Locate the cell with the specified text and output its [X, Y] center coordinate. 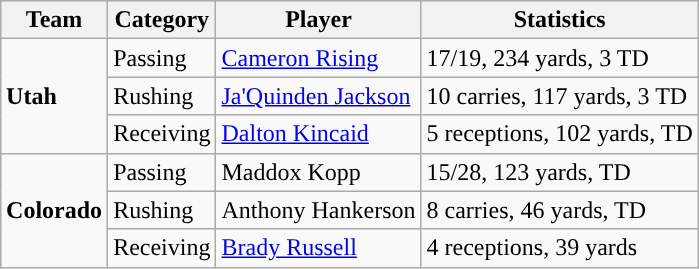
Colorado [54, 210]
Statistics [560, 20]
Category [162, 20]
Team [54, 20]
15/28, 123 yards, TD [560, 172]
8 carries, 46 yards, TD [560, 210]
Brady Russell [318, 248]
Player [318, 20]
Utah [54, 96]
Ja'Quinden Jackson [318, 96]
Maddox Kopp [318, 172]
5 receptions, 102 yards, TD [560, 134]
Dalton Kincaid [318, 134]
Cameron Rising [318, 58]
10 carries, 117 yards, 3 TD [560, 96]
Anthony Hankerson [318, 210]
4 receptions, 39 yards [560, 248]
17/19, 234 yards, 3 TD [560, 58]
